Return the [x, y] coordinate for the center point of the cell that contains the specified text.  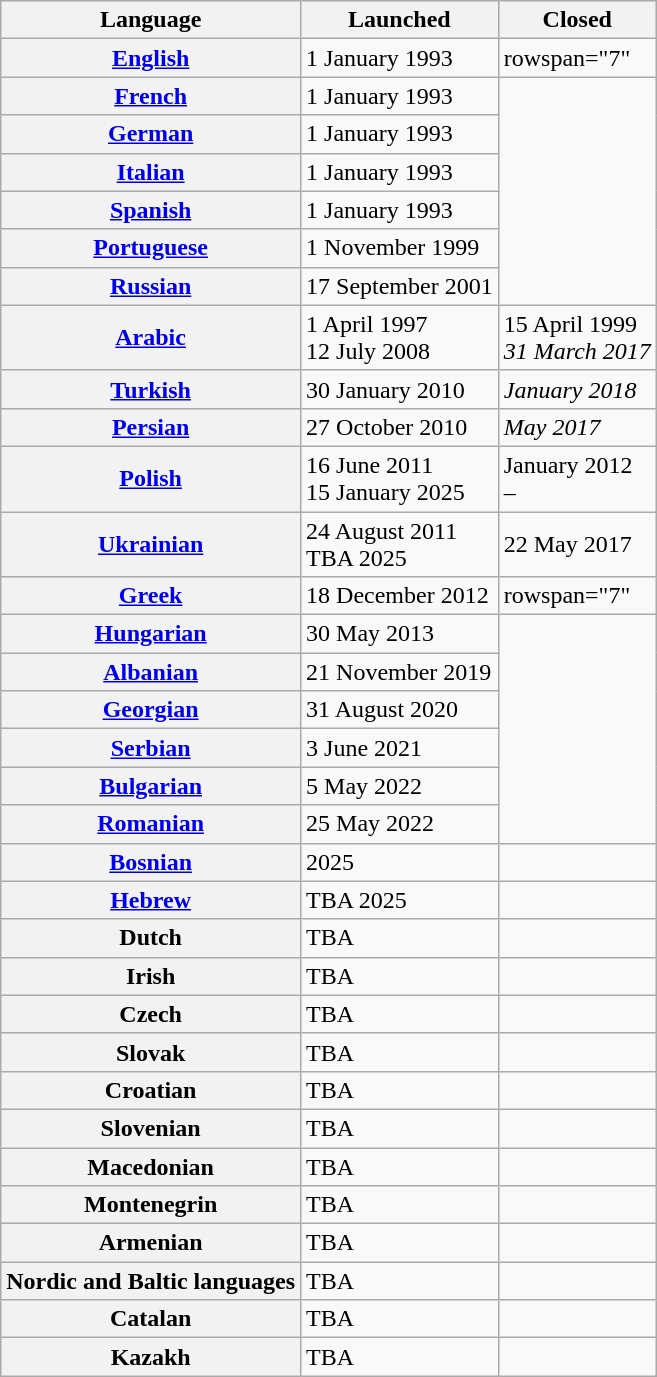
Dutch [151, 938]
Launched [400, 20]
15 April 199931 March 2017 [577, 338]
Spanish [151, 210]
25 May 2022 [400, 824]
Closed [577, 20]
Persian [151, 427]
2025 [400, 862]
Ukrainian [151, 544]
Czech [151, 1014]
Catalan [151, 1319]
Georgian [151, 710]
TBA 2025 [400, 900]
16 June 201115 January 2025 [400, 478]
French [151, 96]
Armenian [151, 1243]
Bulgarian [151, 786]
Montenegrin [151, 1205]
Nordic and Baltic languages [151, 1281]
Kazakh [151, 1357]
Language [151, 20]
Serbian [151, 748]
21 November 2019 [400, 672]
27 October 2010 [400, 427]
May 2017 [577, 427]
Slovenian [151, 1128]
17 September 2001 [400, 286]
January 2012– [577, 478]
22 May 2017 [577, 544]
Croatian [151, 1090]
1 November 1999 [400, 248]
1 April 199712 July 2008 [400, 338]
18 December 2012 [400, 596]
Turkish [151, 389]
30 May 2013 [400, 634]
5 May 2022 [400, 786]
Hebrew [151, 900]
30 January 2010 [400, 389]
31 August 2020 [400, 710]
Albanian [151, 672]
January 2018 [577, 389]
Macedonian [151, 1167]
Hungarian [151, 634]
Italian [151, 172]
Bosnian [151, 862]
3 June 2021 [400, 748]
Irish [151, 976]
Polish [151, 478]
Romanian [151, 824]
German [151, 134]
Portuguese [151, 248]
Russian [151, 286]
24 August 2011TBA 2025 [400, 544]
English [151, 58]
Greek [151, 596]
Slovak [151, 1052]
Arabic [151, 338]
